Find where the given text appears and provide that cell's center as [x, y] coordinate. 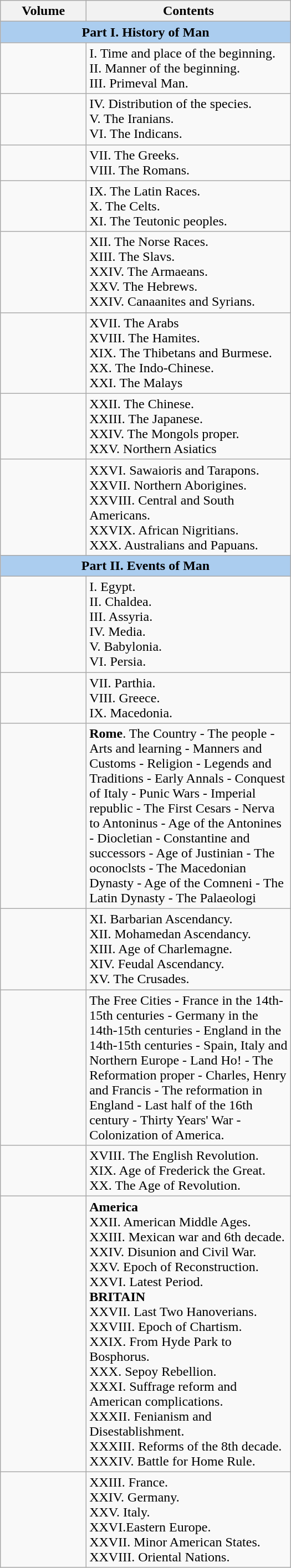
Part II. Events of Man [146, 565]
XVII. The ArabsXVIII. The Hamites.XIX. The Thibetans and Burmese.XX. The Indo-Chinese. XXI. The Malays [188, 353]
VII. Parthia.VIII. Greece.IX. Macedonia. [188, 698]
IV. Distribution of the species.V. The Iranians. VI. The Indicans. [188, 119]
Contents [188, 11]
XXII. The Chinese.XXIII. The Japanese.XXIV. The Mongols proper.XXV. Northern Asiatics [188, 426]
Part I. History of Man [146, 32]
Volume [43, 11]
IX. The Latin Races. X. The Celts.XI. The Teutonic peoples. [188, 206]
XXVI. Sawaioris and Tarapons.XXVII. Northern Aborigines.XXVIII. Central and South Americans.XXVIX. African Nigritians.XXX. Australians and Papuans. [188, 507]
XII. The Norse Races. XIII. The Slavs.XXIV. The Armaeans.XXV. The Hebrews.XXIV. Canaanites and Syrians. [188, 272]
I. Egypt.II. Chaldea.III. Assyria.IV. Media.V. Babylonia.VI. Persia. [188, 624]
XVIII. The English Revolution.XIX. Age of Frederick the Great.XX. The Age of Revolution. [188, 1171]
VII. The Greeks. VIII. The Romans. [188, 163]
XXIII. France.XXIV. Germany.XXV. Italy.XXVI.Eastern Europe.XXVII. Minor American States.XXVIII. Oriental Nations. [188, 1520]
XI. Barbarian Ascendancy.XII. Mohamedan Ascendancy.XIII. Age of Charlemagne.XIV. Feudal Ascendancy.XV. The Crusades. [188, 949]
I. Time and place of the beginning.II. Manner of the beginning.III. Primeval Man. [188, 68]
